Scan for the cell matching the given text and deliver its [X, Y] coordinate at center. 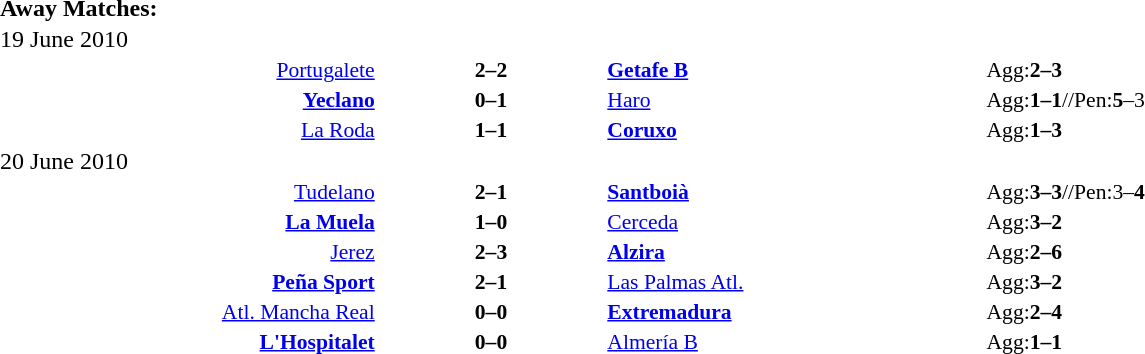
Las Palmas Atl. [795, 282]
Coruxo [795, 130]
Alzira [795, 252]
2–3 [492, 252]
0–1 [492, 100]
1–0 [492, 222]
Santboià [795, 192]
Cerceda [795, 222]
1–1 [492, 130]
Getafe B [795, 70]
0–0 [492, 312]
Extremadura [795, 312]
Haro [795, 100]
2–2 [492, 70]
